Identify which cell holds the provided text, then report its [X, Y] central coordinate. 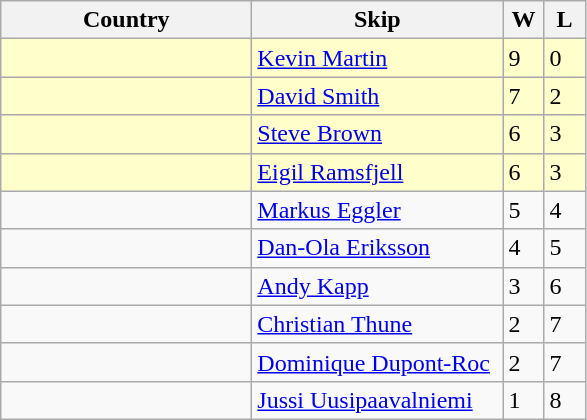
Skip [378, 20]
Kevin Martin [378, 58]
Steve Brown [378, 134]
L [564, 20]
Country [126, 20]
Jussi Uusipaavalniemi [378, 400]
Markus Eggler [378, 210]
W [524, 20]
David Smith [378, 96]
9 [524, 58]
Eigil Ramsfjell [378, 172]
Christian Thune [378, 324]
0 [564, 58]
Dan-Ola Eriksson [378, 248]
Dominique Dupont-Roc [378, 362]
8 [564, 400]
1 [524, 400]
Andy Kapp [378, 286]
